Return [x, y] of the center of cell containing provided text 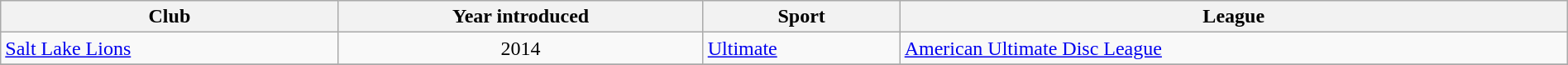
Salt Lake Lions [170, 48]
Sport [801, 17]
2014 [521, 48]
League [1234, 17]
American Ultimate Disc League [1234, 48]
Year introduced [521, 17]
Club [170, 17]
Ultimate [801, 48]
